Scan for the cell matching the given text and deliver its [x, y] coordinate at center. 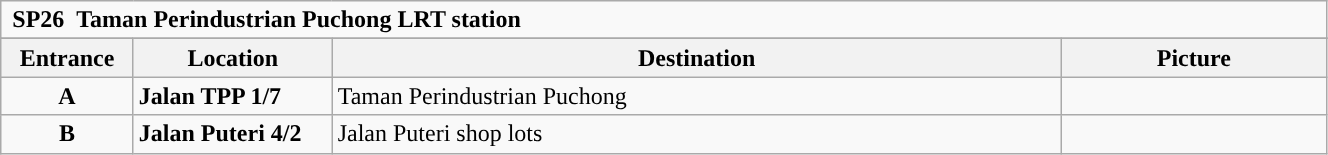
Destination [696, 58]
Location [232, 58]
Jalan TPP 1/7 [232, 96]
B [68, 134]
Taman Perindustrian Puchong [696, 96]
A [68, 96]
Entrance [68, 58]
Jalan Puteri 4/2 [232, 134]
Picture [1194, 58]
Jalan Puteri shop lots [696, 134]
SP26 Taman Perindustrian Puchong LRT station [664, 20]
